Detect which cell encompasses the target text, then output its (x, y) center coordinate. 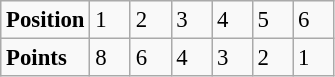
8 (110, 58)
5 (272, 20)
Position (46, 20)
Points (46, 58)
